Scan for the cell matching the given text and deliver its (X, Y) coordinate at center. 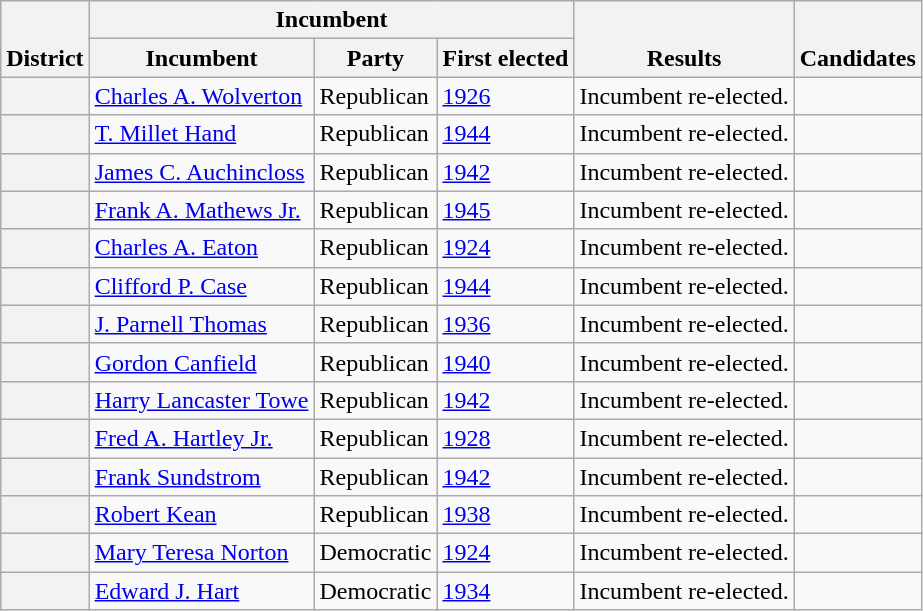
1934 (506, 591)
Mary Teresa Norton (202, 553)
Harry Lancaster Towe (202, 400)
1938 (506, 515)
Frank A. Mathews Jr. (202, 210)
Results (684, 39)
Candidates (858, 39)
Charles A. Eaton (202, 248)
Edward J. Hart (202, 591)
T. Millet Hand (202, 134)
Fred A. Hartley Jr. (202, 438)
Clifford P. Case (202, 286)
1945 (506, 210)
1940 (506, 362)
Party (376, 58)
District (45, 39)
James C. Auchincloss (202, 172)
1928 (506, 438)
1926 (506, 96)
Charles A. Wolverton (202, 96)
J. Parnell Thomas (202, 324)
Robert Kean (202, 515)
Gordon Canfield (202, 362)
Frank Sundstrom (202, 477)
First elected (506, 58)
1936 (506, 324)
